Locate the cell with the specified text and output its (x, y) center coordinate. 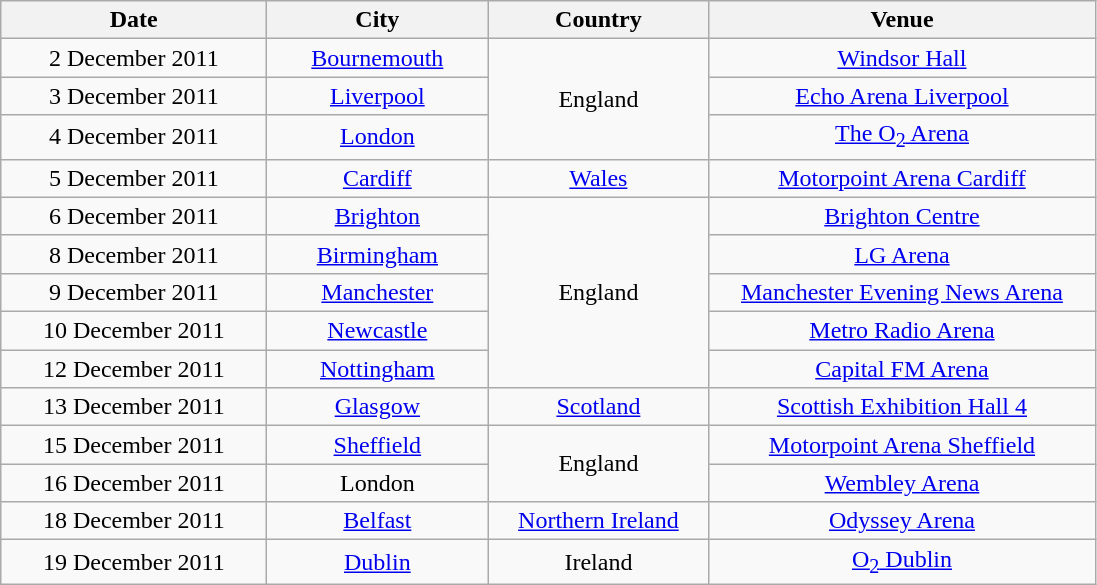
Glasgow (378, 407)
6 December 2011 (134, 216)
Manchester Evening News Arena (902, 292)
Motorpoint Arena Cardiff (902, 178)
Nottingham (378, 369)
Dublin (378, 562)
Windsor Hall (902, 58)
Echo Arena Liverpool (902, 96)
Scottish Exhibition Hall 4 (902, 407)
Cardiff (378, 178)
Date (134, 20)
16 December 2011 (134, 483)
13 December 2011 (134, 407)
12 December 2011 (134, 369)
18 December 2011 (134, 521)
Capital FM Arena (902, 369)
Liverpool (378, 96)
Sheffield (378, 445)
Brighton (378, 216)
Motorpoint Arena Sheffield (902, 445)
Brighton Centre (902, 216)
Northern Ireland (598, 521)
5 December 2011 (134, 178)
Odyssey Arena (902, 521)
Wales (598, 178)
Venue (902, 20)
Wembley Arena (902, 483)
Birmingham (378, 254)
8 December 2011 (134, 254)
15 December 2011 (134, 445)
9 December 2011 (134, 292)
The O2 Arena (902, 137)
19 December 2011 (134, 562)
O2 Dublin (902, 562)
Newcastle (378, 331)
4 December 2011 (134, 137)
3 December 2011 (134, 96)
City (378, 20)
10 December 2011 (134, 331)
Ireland (598, 562)
LG Arena (902, 254)
Bournemouth (378, 58)
Scotland (598, 407)
Manchester (378, 292)
2 December 2011 (134, 58)
Belfast (378, 521)
Country (598, 20)
Metro Radio Arena (902, 331)
